For the text-containing cell, return its midpoint in [X, Y] coordinate format. 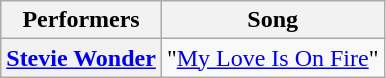
"My Love Is On Fire" [272, 58]
Performers [82, 20]
Stevie Wonder [82, 58]
Song [272, 20]
